Find where the given text appears and provide that cell's center as (X, Y) coordinate. 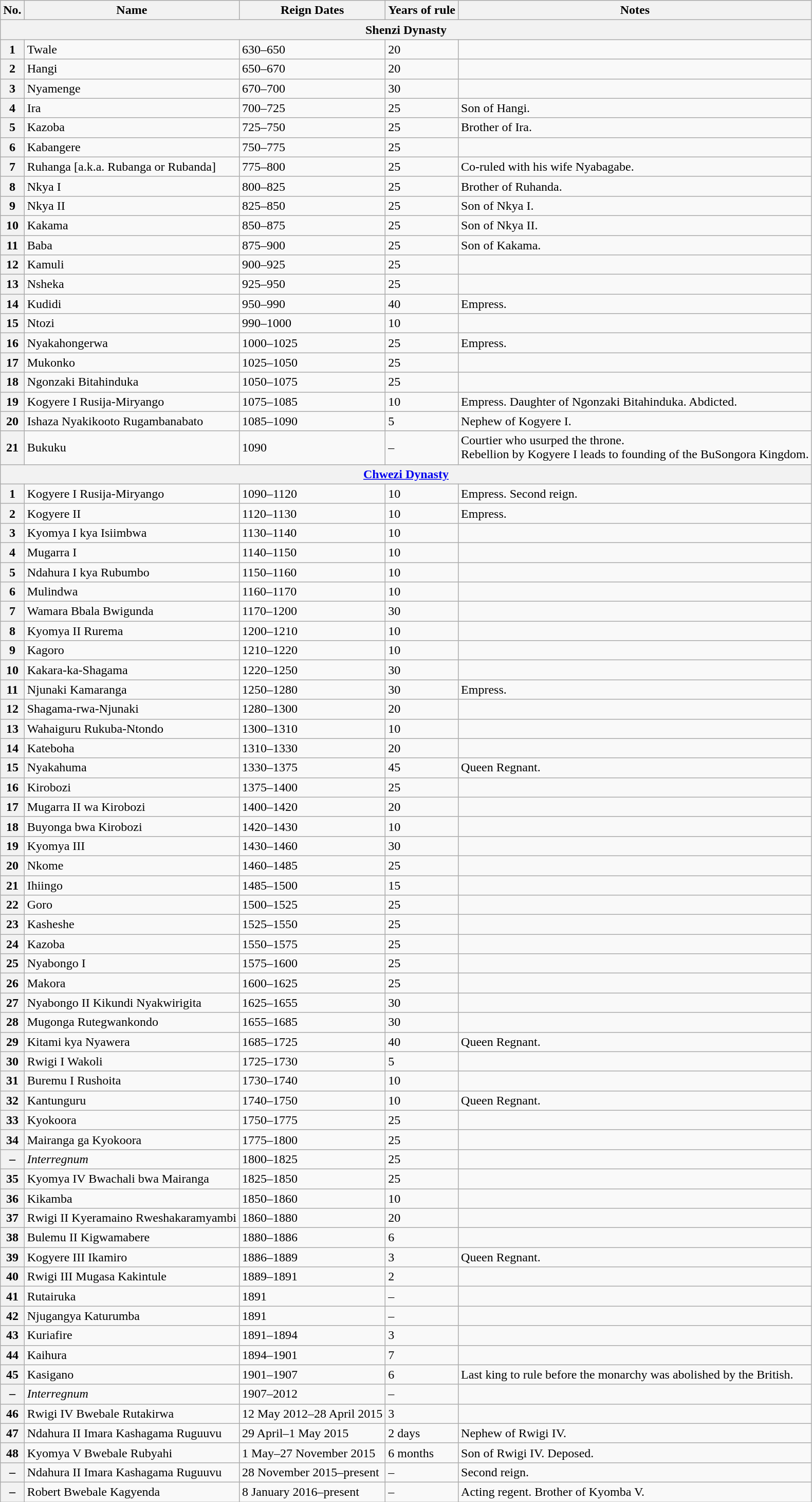
Kagoro (132, 650)
850–875 (312, 225)
26 (12, 983)
Kyomya III (132, 846)
1880–1886 (312, 1238)
22 (12, 905)
Mulindwa (132, 592)
Kogyere II (132, 513)
Ira (132, 108)
Kakara-ka-Shagama (132, 670)
Buyonga bwa Kirobozi (132, 826)
Goro (132, 905)
39 (12, 1257)
1300–1310 (312, 729)
Co-ruled with his wife Nyabagabe. (635, 167)
Mugarra I (132, 552)
1886–1889 (312, 1257)
1430–1460 (312, 846)
1907–2012 (312, 1394)
38 (12, 1238)
Notes (635, 10)
Njunaki Kamaranga (132, 690)
Chwezi Dynasty (406, 474)
Acting regent. Brother of Kyomba V. (635, 1492)
1085–1090 (312, 421)
Courtier who usurped the throne.Rebellion by Kogyere I leads to founding of the BuSongora Kingdom. (635, 447)
1600–1625 (312, 983)
Mugonga Rutegwankondo (132, 1022)
1000–1025 (312, 343)
Son of Rwigi IV. Deposed. (635, 1453)
1730–1740 (312, 1081)
1775–1800 (312, 1139)
1500–1525 (312, 905)
27 (12, 1003)
Ngonzaki Bitahinduka (132, 382)
Rwigi III Mugasa Kakintule (132, 1277)
Ndahura I kya Rubumbo (132, 572)
1725–1730 (312, 1061)
Second reign. (635, 1472)
1075–1085 (312, 402)
1625–1655 (312, 1003)
Ruhanga [a.k.a. Rubanga or Rubanda] (132, 167)
Kaihura (132, 1355)
Baba (132, 245)
Nephew of Rwigi IV. (635, 1433)
1460–1485 (312, 865)
Ntozi (132, 323)
Kamuli (132, 265)
Kitami kya Nyawera (132, 1042)
Kikamba (132, 1199)
1901–1907 (312, 1374)
29 (12, 1042)
1400–1420 (312, 807)
28 (12, 1022)
Kudidi (132, 304)
1160–1170 (312, 592)
Kasigano (132, 1374)
1889–1891 (312, 1277)
1485–1500 (312, 885)
925–950 (312, 284)
Kyomya II Rurema (132, 631)
Kuriafire (132, 1335)
Years of rule (422, 10)
Mugarra II wa Kirobozi (132, 807)
Kyokoora (132, 1120)
1825–1850 (312, 1179)
Nkome (132, 865)
Kogyere III Ikamiro (132, 1257)
Name (132, 10)
Nyakahongerwa (132, 343)
Bulemu II Kigwamabere (132, 1238)
Mukonko (132, 363)
1525–1550 (312, 925)
1210–1220 (312, 650)
2 days (422, 1433)
1090–1120 (312, 494)
1891–1894 (312, 1335)
Mairanga ga Kyokoora (132, 1139)
28 November 2015–present (312, 1472)
Bukuku (132, 447)
36 (12, 1199)
Nsheka (132, 284)
43 (12, 1335)
8 January 2016–present (312, 1492)
Buremu I Rushoita (132, 1081)
31 (12, 1081)
1220–1250 (312, 670)
29 April–1 May 2015 (312, 1433)
990–1000 (312, 323)
1130–1140 (312, 533)
Last king to rule before the monarchy was abolished by the British. (635, 1374)
48 (12, 1453)
35 (12, 1179)
Kyomya I kya Isiimbwa (132, 533)
Son of Hangi. (635, 108)
12 May 2012–28 April 2015 (312, 1414)
1140–1150 (312, 552)
Nyabongo II Kikundi Nyakwirigita (132, 1003)
Nkya I (132, 186)
Kabangere (132, 147)
Rutairuka (132, 1296)
750–775 (312, 147)
Kasheshe (132, 925)
Ihiingo (132, 885)
Shenzi Dynasty (406, 30)
825–850 (312, 206)
Nyamenge (132, 88)
1860–1880 (312, 1218)
47 (12, 1433)
Son of Nkya I. (635, 206)
Empress. Second reign. (635, 494)
Kirobozi (132, 787)
1280–1300 (312, 709)
Wamara Bbala Bwigunda (132, 611)
33 (12, 1120)
Son of Kakama. (635, 245)
1 May–27 November 2015 (312, 1453)
46 (12, 1414)
Nephew of Kogyere I. (635, 421)
Kantunguru (132, 1100)
37 (12, 1218)
630–650 (312, 49)
1120–1130 (312, 513)
650–670 (312, 69)
Njugangya Katurumba (132, 1316)
1420–1430 (312, 826)
1750–1775 (312, 1120)
Twale (132, 49)
41 (12, 1296)
1740–1750 (312, 1100)
Kyomya IV Bwachali bwa Mairanga (132, 1179)
900–925 (312, 265)
1800–1825 (312, 1159)
1850–1860 (312, 1199)
775–800 (312, 167)
1894–1901 (312, 1355)
Rwigi II Kyeramaino Rweshakaramyambi (132, 1218)
34 (12, 1139)
No. (12, 10)
Kakama (132, 225)
875–900 (312, 245)
1685–1725 (312, 1042)
23 (12, 925)
1050–1075 (312, 382)
Nyakahuma (132, 768)
1025–1050 (312, 363)
Ishaza Nyakikooto Rugambanabato (132, 421)
1200–1210 (312, 631)
1150–1160 (312, 572)
1375–1400 (312, 787)
Nyabongo I (132, 964)
44 (12, 1355)
1550–1575 (312, 944)
1250–1280 (312, 690)
Empress. Daughter of Ngonzaki Bitahinduka. Abdicted. (635, 402)
725–750 (312, 128)
1575–1600 (312, 964)
1090 (312, 447)
Wahaiguru Rukuba-Ntondo (132, 729)
Shagama-rwa-Njunaki (132, 709)
Kyomya V Bwebale Rubyahi (132, 1453)
670–700 (312, 88)
1655–1685 (312, 1022)
950–990 (312, 304)
32 (12, 1100)
Nkya II (132, 206)
700–725 (312, 108)
42 (12, 1316)
Rwigi IV Bwebale Rutakirwa (132, 1414)
Hangi (132, 69)
Makora (132, 983)
Brother of Ira. (635, 128)
6 months (422, 1453)
Kateboha (132, 748)
Son of Nkya II. (635, 225)
1310–1330 (312, 748)
Robert Bwebale Kagyenda (132, 1492)
Reign Dates (312, 10)
1170–1200 (312, 611)
Rwigi I Wakoli (132, 1061)
Brother of Ruhanda. (635, 186)
1330–1375 (312, 768)
24 (12, 944)
800–825 (312, 186)
